Search for the cell housing the specified text and yield its (X, Y) center coordinate. 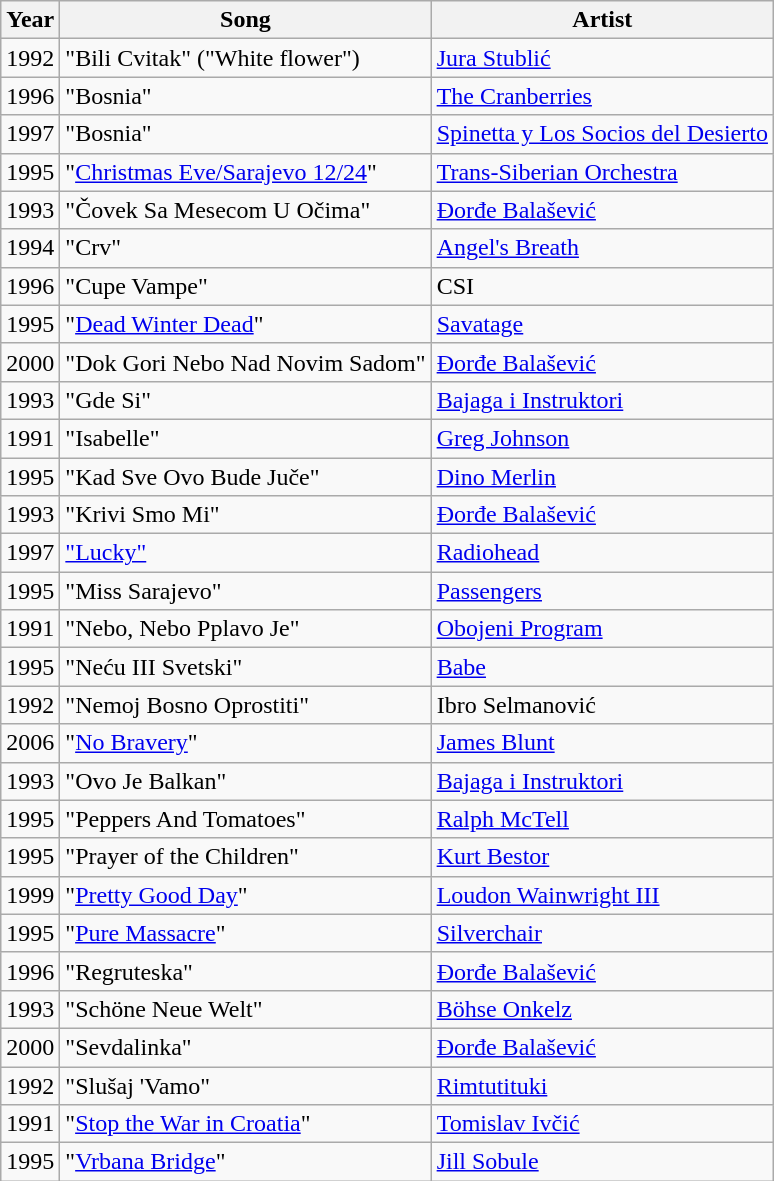
"Crv" (246, 248)
Kurt Bestor (602, 857)
Ralph McTell (602, 819)
Dino Merlin (602, 477)
"Cupe Vampe" (246, 286)
Jill Sobule (602, 1162)
"Krivi Smo Mi" (246, 515)
Trans-Siberian Orchestra (602, 172)
Loudon Wainwright III (602, 895)
"Pretty Good Day" (246, 895)
Babe (602, 667)
James Blunt (602, 743)
Spinetta y Los Socios del Desierto (602, 134)
Radiohead (602, 553)
"Nebo, Nebo Pplavo Je" (246, 629)
"Prayer of the Children" (246, 857)
"Vrbana Bridge" (246, 1162)
Greg Johnson (602, 438)
"Lucky" (246, 553)
"Peppers And Tomatoes" (246, 819)
Tomislav Ivčić (602, 1124)
"No Bravery" (246, 743)
"Slušaj 'Vamo" (246, 1085)
Jura Stublić (602, 58)
Böhse Onkelz (602, 1009)
Obojeni Program (602, 629)
Year (30, 20)
"Sevdalinka" (246, 1047)
"Regruteska" (246, 971)
"Schöne Neue Welt" (246, 1009)
Angel's Breath (602, 248)
CSI (602, 286)
"Miss Sarajevo" (246, 591)
"Pure Massacre" (246, 933)
"Čovek Sa Mesecom U Očima" (246, 210)
1994 (30, 248)
Ibro Selmanović (602, 705)
"Stop the War in Croatia" (246, 1124)
"Christmas Eve/Sarajevo 12/24" (246, 172)
"Gde Si" (246, 400)
1999 (30, 895)
"Isabelle" (246, 438)
"Nemoj Bosno Oprostiti" (246, 705)
"Dead Winter Dead" (246, 324)
Rimtutituki (602, 1085)
2006 (30, 743)
Artist (602, 20)
"Dok Gori Nebo Nad Novim Sadom" (246, 362)
"Bili Cvitak" ("White flower") (246, 58)
Song (246, 20)
Silverchair (602, 933)
The Cranberries (602, 96)
"Kad Sve Ovo Bude Juče" (246, 477)
"Neću III Svetski" (246, 667)
Passengers (602, 591)
"Ovo Je Balkan" (246, 781)
Savatage (602, 324)
